Capture the cell that displays the provided text and extract its (X, Y) central coordinate. 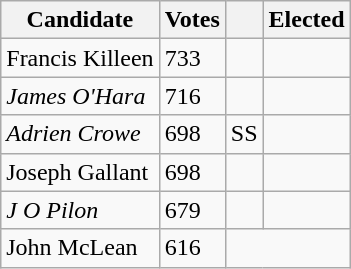
Adrien Crowe (80, 134)
Votes (192, 20)
Joseph Gallant (80, 172)
James O'Hara (80, 96)
Francis Killeen (80, 58)
679 (192, 210)
SS (244, 134)
John McLean (80, 248)
Candidate (80, 20)
733 (192, 58)
J O Pilon (80, 210)
Elected (306, 20)
616 (192, 248)
716 (192, 96)
